For the text-containing cell, return its midpoint in (x, y) coordinate format. 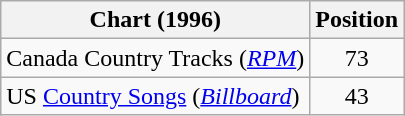
Position (357, 20)
Canada Country Tracks (RPM) (156, 58)
US Country Songs (Billboard) (156, 96)
73 (357, 58)
Chart (1996) (156, 20)
43 (357, 96)
